Find where the given text appears and provide that cell's center as [x, y] coordinate. 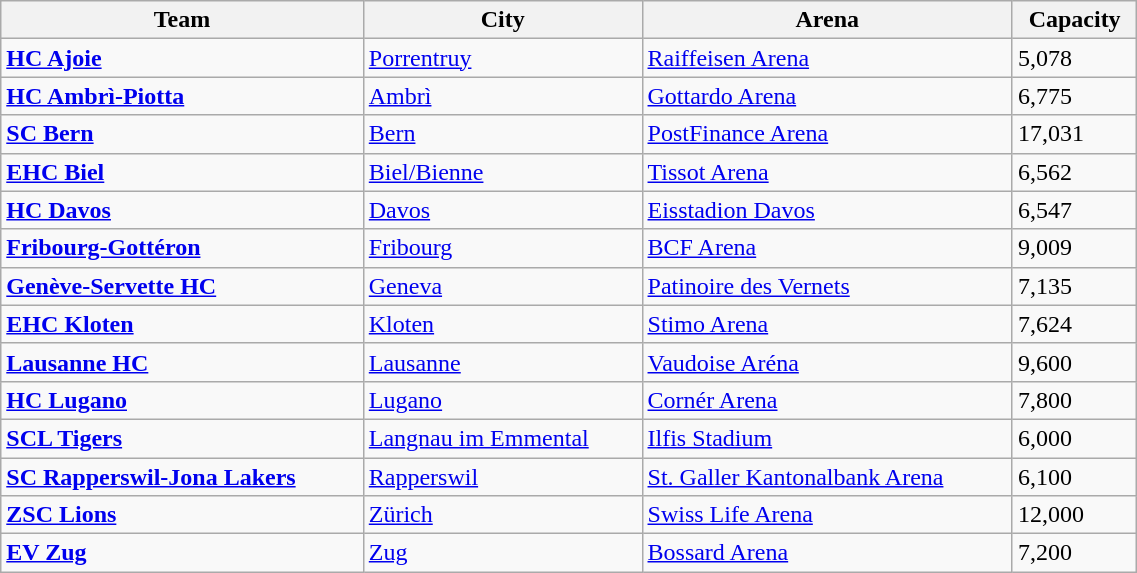
Fribourg-Gottéron [182, 248]
6,562 [1074, 172]
ZSC Lions [182, 515]
7,200 [1074, 553]
SC Rapperswil-Jona Lakers [182, 477]
Lausanne HC [182, 362]
Rapperswil [502, 477]
Arena [827, 20]
EHC Kloten [182, 324]
St. Galler Kantonalbank Arena [827, 477]
6,547 [1074, 210]
6,100 [1074, 477]
SC Bern [182, 134]
6,775 [1074, 96]
Vaudoise Aréna [827, 362]
6,000 [1074, 438]
Biel/Bienne [502, 172]
Lausanne [502, 362]
7,624 [1074, 324]
5,078 [1074, 58]
Cornér Arena [827, 400]
Geneva [502, 286]
Bern [502, 134]
EV Zug [182, 553]
Raiffeisen Arena [827, 58]
BCF Arena [827, 248]
Zug [502, 553]
Capacity [1074, 20]
Team [182, 20]
9,600 [1074, 362]
Gottardo Arena [827, 96]
Bossard Arena [827, 553]
Patinoire des Vernets [827, 286]
Fribourg [502, 248]
Lugano [502, 400]
Kloten [502, 324]
Eisstadion Davos [827, 210]
7,800 [1074, 400]
HC Ambrì-Piotta [182, 96]
Porrentruy [502, 58]
HC Davos [182, 210]
Genève-Servette HC [182, 286]
HC Ajoie [182, 58]
SCL Tigers [182, 438]
12,000 [1074, 515]
Ambrì [502, 96]
Zürich [502, 515]
9,009 [1074, 248]
EHC Biel [182, 172]
HC Lugano [182, 400]
Tissot Arena [827, 172]
Stimo Arena [827, 324]
PostFinance Arena [827, 134]
City [502, 20]
Swiss Life Arena [827, 515]
Langnau im Emmental [502, 438]
17,031 [1074, 134]
Ilfis Stadium [827, 438]
7,135 [1074, 286]
Davos [502, 210]
